Identify which cell holds the provided text, then report its (x, y) central coordinate. 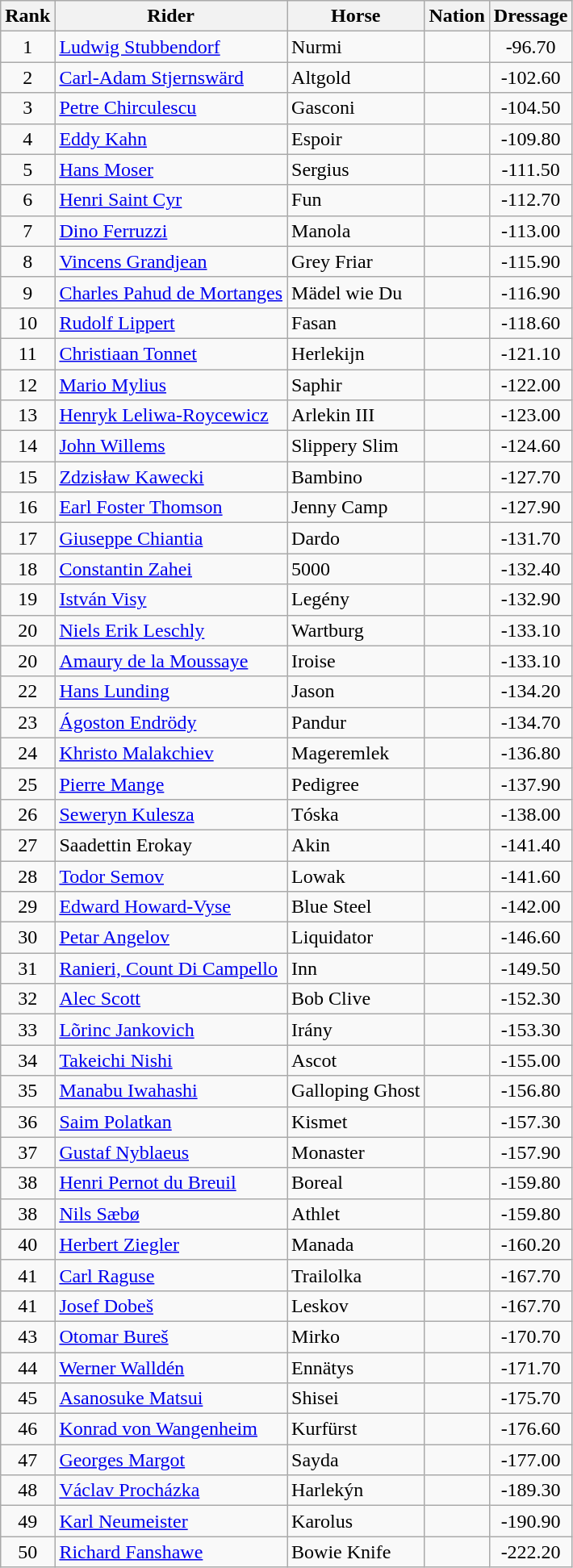
2 (27, 77)
Ágoston Endrödy (171, 722)
Pierre Mange (171, 784)
Trailolka (356, 1275)
-123.00 (531, 416)
Nation (457, 16)
Henri Saint Cyr (171, 200)
Pedigree (356, 784)
-141.60 (531, 876)
-146.60 (531, 938)
-121.10 (531, 353)
Espoir (356, 139)
Niels Erik Leschly (171, 630)
-134.70 (531, 722)
Inn (356, 968)
Lowak (356, 876)
-157.90 (531, 1152)
Saadettin Erokay (171, 845)
24 (27, 753)
1 (27, 47)
Ennätys (356, 1368)
Saphir (356, 385)
Werner Walldén (171, 1368)
Jason (356, 692)
-118.60 (531, 323)
Eddy Kahn (171, 139)
Ludwig Stubbendorf (171, 47)
9 (27, 292)
-102.60 (531, 77)
44 (27, 1368)
Alec Scott (171, 999)
Slippery Slim (356, 446)
-137.90 (531, 784)
Seweryn Kulesza (171, 814)
-116.90 (531, 292)
37 (27, 1152)
Mageremlek (356, 753)
Henri Pernot du Breuil (171, 1183)
-111.50 (531, 169)
Wartburg (356, 630)
-132.90 (531, 600)
18 (27, 569)
Manada (356, 1244)
-115.90 (531, 261)
Václav Procházka (171, 1491)
10 (27, 323)
-189.30 (531, 1491)
-177.00 (531, 1460)
50 (27, 1552)
-176.60 (531, 1429)
Earl Foster Thomson (171, 508)
Irány (356, 1030)
Tóska (356, 814)
Georges Margot (171, 1460)
Constantin Zahei (171, 569)
Manola (356, 231)
-112.70 (531, 200)
Gustaf Nyblaeus (171, 1152)
-127.70 (531, 477)
Horse (356, 16)
Richard Fanshawe (171, 1552)
-175.70 (531, 1399)
Galloping Ghost (356, 1091)
Vincens Grandjean (171, 261)
-131.70 (531, 538)
-127.90 (531, 508)
Monaster (356, 1152)
Petre Chirculescu (171, 108)
34 (27, 1060)
23 (27, 722)
Rudolf Lippert (171, 323)
-160.20 (531, 1244)
Ascot (356, 1060)
8 (27, 261)
Asanosuke Matsui (171, 1399)
-149.50 (531, 968)
Christiaan Tonnet (171, 353)
Karolus (356, 1521)
Saim Polatkan (171, 1122)
3 (27, 108)
Leskov (356, 1306)
Khristo Malakchiev (171, 753)
48 (27, 1491)
-152.30 (531, 999)
14 (27, 446)
-134.20 (531, 692)
7 (27, 231)
-190.90 (531, 1521)
Todor Semov (171, 876)
29 (27, 907)
25 (27, 784)
Konrad von Wangenheim (171, 1429)
-142.00 (531, 907)
28 (27, 876)
43 (27, 1336)
Pandur (356, 722)
Dardo (356, 538)
-96.70 (531, 47)
Charles Pahud de Mortanges (171, 292)
-170.70 (531, 1336)
-171.70 (531, 1368)
31 (27, 968)
Amaury de la Moussaye (171, 661)
Edward Howard-Vyse (171, 907)
22 (27, 692)
Kismet (356, 1122)
Hans Moser (171, 169)
19 (27, 600)
Bob Clive (356, 999)
-113.00 (531, 231)
Ranieri, Count Di Campello (171, 968)
5 (27, 169)
-109.80 (531, 139)
40 (27, 1244)
Dressage (531, 16)
Dino Ferruzzi (171, 231)
-122.00 (531, 385)
17 (27, 538)
Mädel wie Du (356, 292)
11 (27, 353)
12 (27, 385)
-222.20 (531, 1552)
33 (27, 1030)
-138.00 (531, 814)
-156.80 (531, 1091)
Altgold (356, 77)
49 (27, 1521)
26 (27, 814)
-155.00 (531, 1060)
Giuseppe Chiantia (171, 538)
Athlet (356, 1214)
István Visy (171, 600)
-136.80 (531, 753)
Carl-Adam Stjernswärd (171, 77)
-153.30 (531, 1030)
Zdzisław Kawecki (171, 477)
Lõrinc Jankovich (171, 1030)
Bowie Knife (356, 1552)
5000 (356, 569)
Herlekijn (356, 353)
Otomar Bureš (171, 1336)
Bambino (356, 477)
-132.40 (531, 569)
47 (27, 1460)
6 (27, 200)
-141.40 (531, 845)
John Willems (171, 446)
Grey Friar (356, 261)
13 (27, 416)
Mario Mylius (171, 385)
Takeichi Nishi (171, 1060)
Harlekýn (356, 1491)
Kurfürst (356, 1429)
Fasan (356, 323)
Josef Dobeš (171, 1306)
Akin (356, 845)
Henryk Leliwa-Roycewicz (171, 416)
Manabu Iwahashi (171, 1091)
36 (27, 1122)
Gasconi (356, 108)
Hans Lunding (171, 692)
30 (27, 938)
46 (27, 1429)
Sergius (356, 169)
Boreal (356, 1183)
Blue Steel (356, 907)
-104.50 (531, 108)
Iroise (356, 661)
27 (27, 845)
Rank (27, 16)
Legény (356, 600)
35 (27, 1091)
-124.60 (531, 446)
Jenny Camp (356, 508)
Mirko (356, 1336)
Shisei (356, 1399)
Rider (171, 16)
Carl Raguse (171, 1275)
16 (27, 508)
15 (27, 477)
Arlekin III (356, 416)
45 (27, 1399)
Nurmi (356, 47)
Karl Neumeister (171, 1521)
Herbert Ziegler (171, 1244)
Liquidator (356, 938)
Nils Sæbø (171, 1214)
Fun (356, 200)
-157.30 (531, 1122)
Sayda (356, 1460)
32 (27, 999)
Petar Angelov (171, 938)
4 (27, 139)
